Determine the (X, Y) coordinate at the center of the cell enclosing the given text.  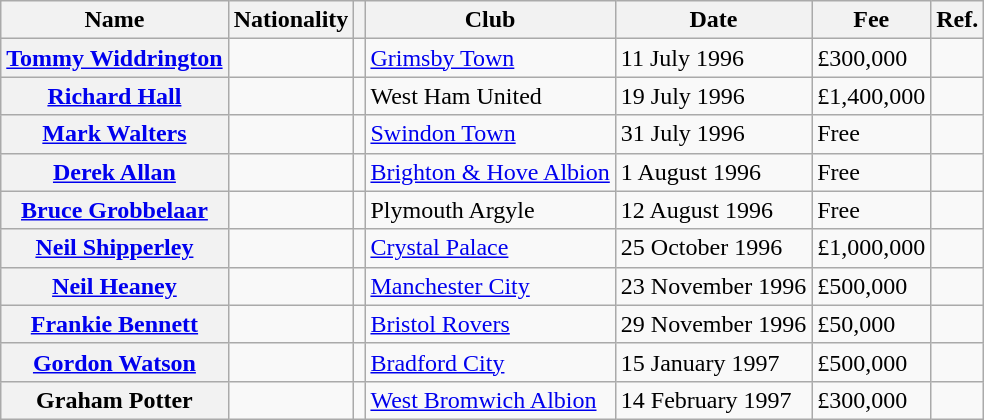
Club (490, 20)
Brighton & Hove Albion (490, 172)
31 July 1996 (713, 134)
Plymouth Argyle (490, 210)
Manchester City (490, 286)
Swindon Town (490, 134)
West Ham United (490, 96)
Frankie Bennett (114, 324)
Date (713, 20)
Gordon Watson (114, 362)
Fee (872, 20)
Crystal Palace (490, 248)
23 November 1996 (713, 286)
25 October 1996 (713, 248)
14 February 1997 (713, 400)
£1,400,000 (872, 96)
West Bromwich Albion (490, 400)
Derek Allan (114, 172)
Ref. (958, 20)
Mark Walters (114, 134)
Grimsby Town (490, 58)
Tommy Widdrington (114, 58)
Graham Potter (114, 400)
Nationality (291, 20)
12 August 1996 (713, 210)
Bristol Rovers (490, 324)
£50,000 (872, 324)
29 November 1996 (713, 324)
19 July 1996 (713, 96)
Bradford City (490, 362)
£1,000,000 (872, 248)
Neil Heaney (114, 286)
1 August 1996 (713, 172)
Name (114, 20)
Richard Hall (114, 96)
Bruce Grobbelaar (114, 210)
11 July 1996 (713, 58)
Neil Shipperley (114, 248)
15 January 1997 (713, 362)
